Determine the (X, Y) coordinate at the center of the cell enclosing the given text.  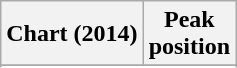
Chart (2014) (72, 34)
Peakposition (189, 34)
